Return the (x, y) coordinate for the center point of the cell that contains the specified text.  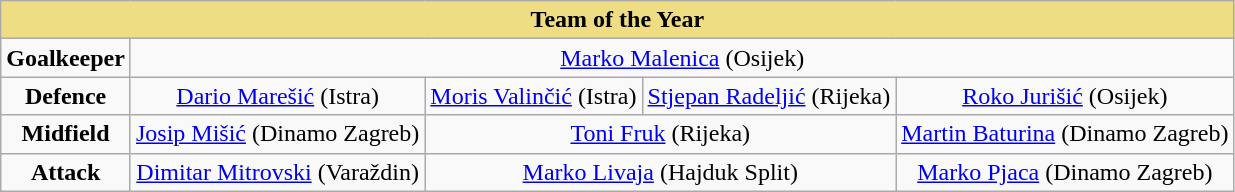
Goalkeeper (66, 58)
Marko Malenica (Osijek) (682, 58)
Attack (66, 172)
Defence (66, 96)
Martin Baturina (Dinamo Zagreb) (1065, 134)
Stjepan Radeljić (Rijeka) (769, 96)
Dimitar Mitrovski (Varaždin) (277, 172)
Moris Valinčić (Istra) (534, 96)
Josip Mišić (Dinamo Zagreb) (277, 134)
Roko Jurišić (Osijek) (1065, 96)
Marko Pjaca (Dinamo Zagreb) (1065, 172)
Toni Fruk (Rijeka) (660, 134)
Dario Marešić (Istra) (277, 96)
Team of the Year (618, 20)
Marko Livaja (Hajduk Split) (660, 172)
Midfield (66, 134)
